Find where the given text appears and provide that cell's center as [x, y] coordinate. 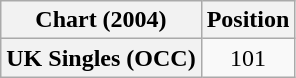
101 [248, 58]
Chart (2004) [101, 20]
UK Singles (OCC) [101, 58]
Position [248, 20]
